Provide the (X, Y) coordinate of the cell's center where the given text is located.  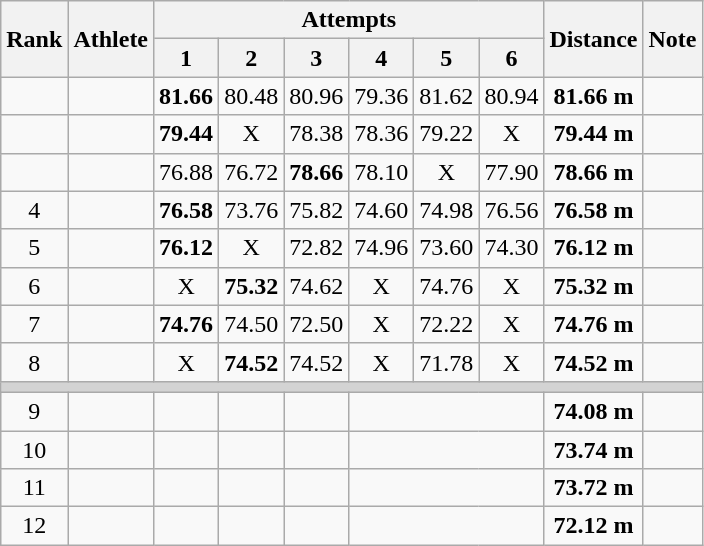
76.58 (186, 210)
10 (34, 449)
74.08 m (594, 411)
75.82 (316, 210)
75.32 (252, 286)
Distance (594, 39)
81.66 (186, 96)
72.12 m (594, 526)
78.66 m (594, 172)
76.88 (186, 172)
73.76 (252, 210)
76.56 (512, 210)
79.36 (382, 96)
Note (672, 39)
Attempts (349, 20)
78.38 (316, 134)
74.76 m (594, 324)
81.62 (446, 96)
73.74 m (594, 449)
77.90 (512, 172)
79.44 (186, 134)
8 (34, 362)
74.62 (316, 286)
72.50 (316, 324)
71.78 (446, 362)
81.66 m (594, 96)
78.36 (382, 134)
80.48 (252, 96)
74.96 (382, 248)
80.94 (512, 96)
74.60 (382, 210)
78.66 (316, 172)
76.58 m (594, 210)
7 (34, 324)
79.44 m (594, 134)
73.60 (446, 248)
72.82 (316, 248)
72.22 (446, 324)
79.22 (446, 134)
Athlete (111, 39)
76.12 (186, 248)
11 (34, 488)
74.30 (512, 248)
2 (252, 58)
74.98 (446, 210)
76.12 m (594, 248)
Rank (34, 39)
1 (186, 58)
75.32 m (594, 286)
12 (34, 526)
9 (34, 411)
80.96 (316, 96)
74.50 (252, 324)
3 (316, 58)
78.10 (382, 172)
73.72 m (594, 488)
74.52 m (594, 362)
76.72 (252, 172)
